Return the (X, Y) coordinate for the center point of the cell that contains the specified text.  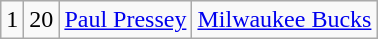
20 (42, 20)
Milwaukee Bucks (284, 20)
Paul Pressey (126, 20)
1 (12, 20)
